Locate the cell with the specified text and output its [X, Y] center coordinate. 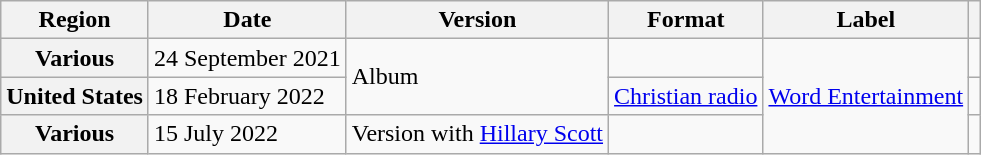
18 February 2022 [247, 96]
Date [247, 20]
Region [75, 20]
Christian radio [686, 96]
Label [866, 20]
Version [477, 20]
Format [686, 20]
Word Entertainment [866, 96]
24 September 2021 [247, 58]
Album [477, 77]
Version with Hillary Scott [477, 134]
15 July 2022 [247, 134]
United States [75, 96]
